Provide the (x, y) coordinate of the cell's center where the given text is located.  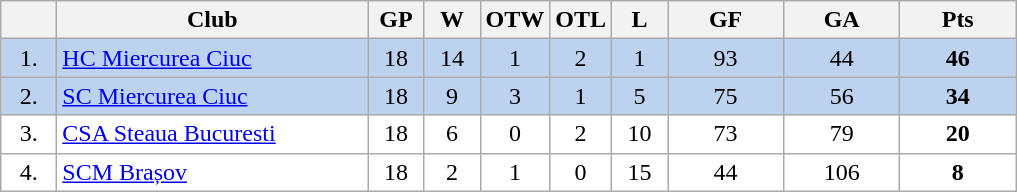
1. (29, 58)
4. (29, 172)
SCM Brașov (212, 172)
46 (958, 58)
106 (842, 172)
CSA Steaua Bucuresti (212, 134)
Club (212, 20)
Pts (958, 20)
9 (452, 96)
3. (29, 134)
HC Miercurea Ciuc (212, 58)
L (640, 20)
8 (958, 172)
GF (726, 20)
GA (842, 20)
W (452, 20)
10 (640, 134)
79 (842, 134)
5 (640, 96)
6 (452, 134)
15 (640, 172)
14 (452, 58)
SC Miercurea Ciuc (212, 96)
20 (958, 134)
73 (726, 134)
OTL (581, 20)
75 (726, 96)
56 (842, 96)
93 (726, 58)
34 (958, 96)
3 (515, 96)
2. (29, 96)
GP (396, 20)
OTW (515, 20)
